Provide the (X, Y) coordinate of the cell's center where the given text is located.  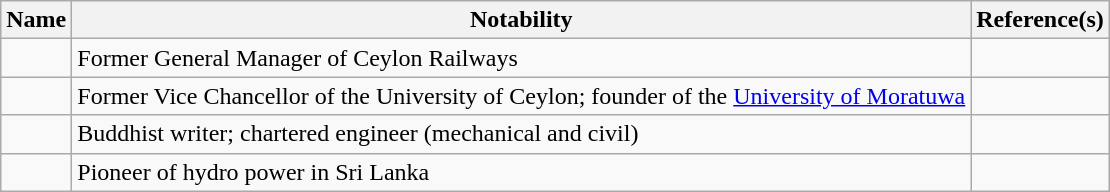
Reference(s) (1040, 20)
Former General Manager of Ceylon Railways (522, 58)
Name (36, 20)
Buddhist writer; chartered engineer (mechanical and civil) (522, 134)
Former Vice Chancellor of the University of Ceylon; founder of the University of Moratuwa (522, 96)
Pioneer of hydro power in Sri Lanka (522, 172)
Notability (522, 20)
